Search for the cell housing the specified text and yield its [x, y] center coordinate. 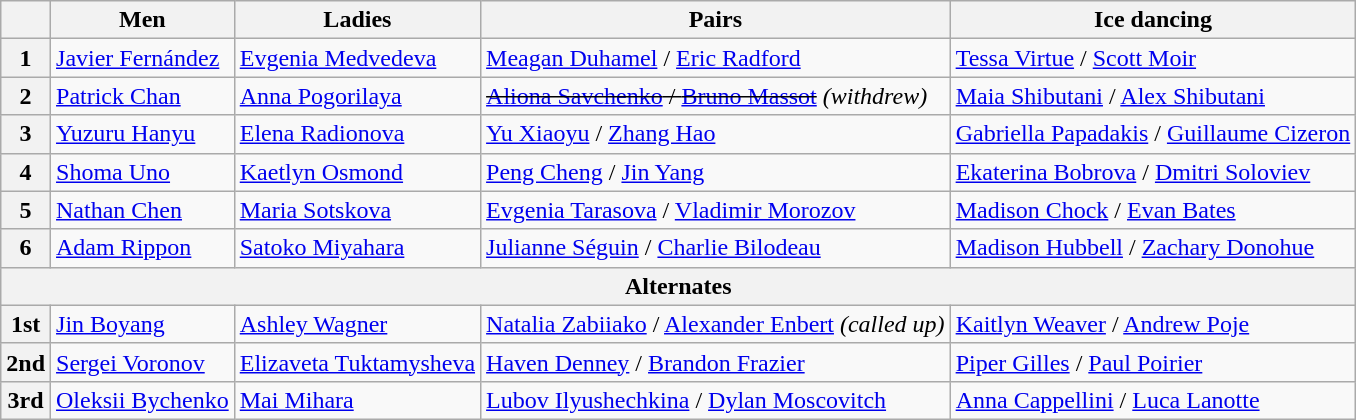
Peng Cheng / Jin Yang [716, 172]
Alternates [678, 286]
6 [26, 248]
3 [26, 134]
Meagan Duhamel / Eric Radford [716, 58]
Evgenia Medvedeva [357, 58]
2 [26, 96]
Yuzuru Hanyu [143, 134]
Men [143, 20]
Tessa Virtue / Scott Moir [1153, 58]
Jin Boyang [143, 324]
Javier Fernández [143, 58]
1st [26, 324]
Kaetlyn Osmond [357, 172]
Elena Radionova [357, 134]
4 [26, 172]
Ekaterina Bobrova / Dmitri Soloviev [1153, 172]
Oleksii Bychenko [143, 400]
Madison Hubbell / Zachary Donohue [1153, 248]
Patrick Chan [143, 96]
1 [26, 58]
Ashley Wagner [357, 324]
Gabriella Papadakis / Guillaume Cizeron [1153, 134]
Shoma Uno [143, 172]
Pairs [716, 20]
Julianne Séguin / Charlie Bilodeau [716, 248]
Satoko Miyahara [357, 248]
Ice dancing [1153, 20]
Anna Cappellini / Luca Lanotte [1153, 400]
Piper Gilles / Paul Poirier [1153, 362]
Adam Rippon [143, 248]
Yu Xiaoyu / Zhang Hao [716, 134]
Sergei Voronov [143, 362]
3rd [26, 400]
Nathan Chen [143, 210]
Lubov Ilyushechkina / Dylan Moscovitch [716, 400]
Mai Mihara [357, 400]
Kaitlyn Weaver / Andrew Poje [1153, 324]
Maria Sotskova [357, 210]
Ladies [357, 20]
Aliona Savchenko / Bruno Massot (withdrew) [716, 96]
5 [26, 210]
Evgenia Tarasova / Vladimir Morozov [716, 210]
Madison Chock / Evan Bates [1153, 210]
2nd [26, 362]
Natalia Zabiiako / Alexander Enbert (called up) [716, 324]
Haven Denney / Brandon Frazier [716, 362]
Maia Shibutani / Alex Shibutani [1153, 96]
Anna Pogorilaya [357, 96]
Elizaveta Tuktamysheva [357, 362]
